Pinpoint the cell where the given text exists, returning its [X, Y] midpoint coordinate. 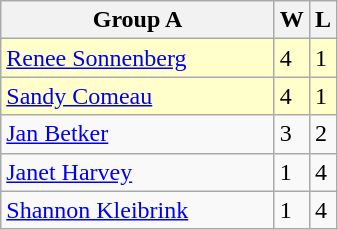
Group A [138, 20]
Jan Betker [138, 134]
2 [322, 134]
Shannon Kleibrink [138, 210]
3 [292, 134]
Renee Sonnenberg [138, 58]
Janet Harvey [138, 172]
Sandy Comeau [138, 96]
W [292, 20]
L [322, 20]
